Search for the cell housing the specified text and yield its (X, Y) center coordinate. 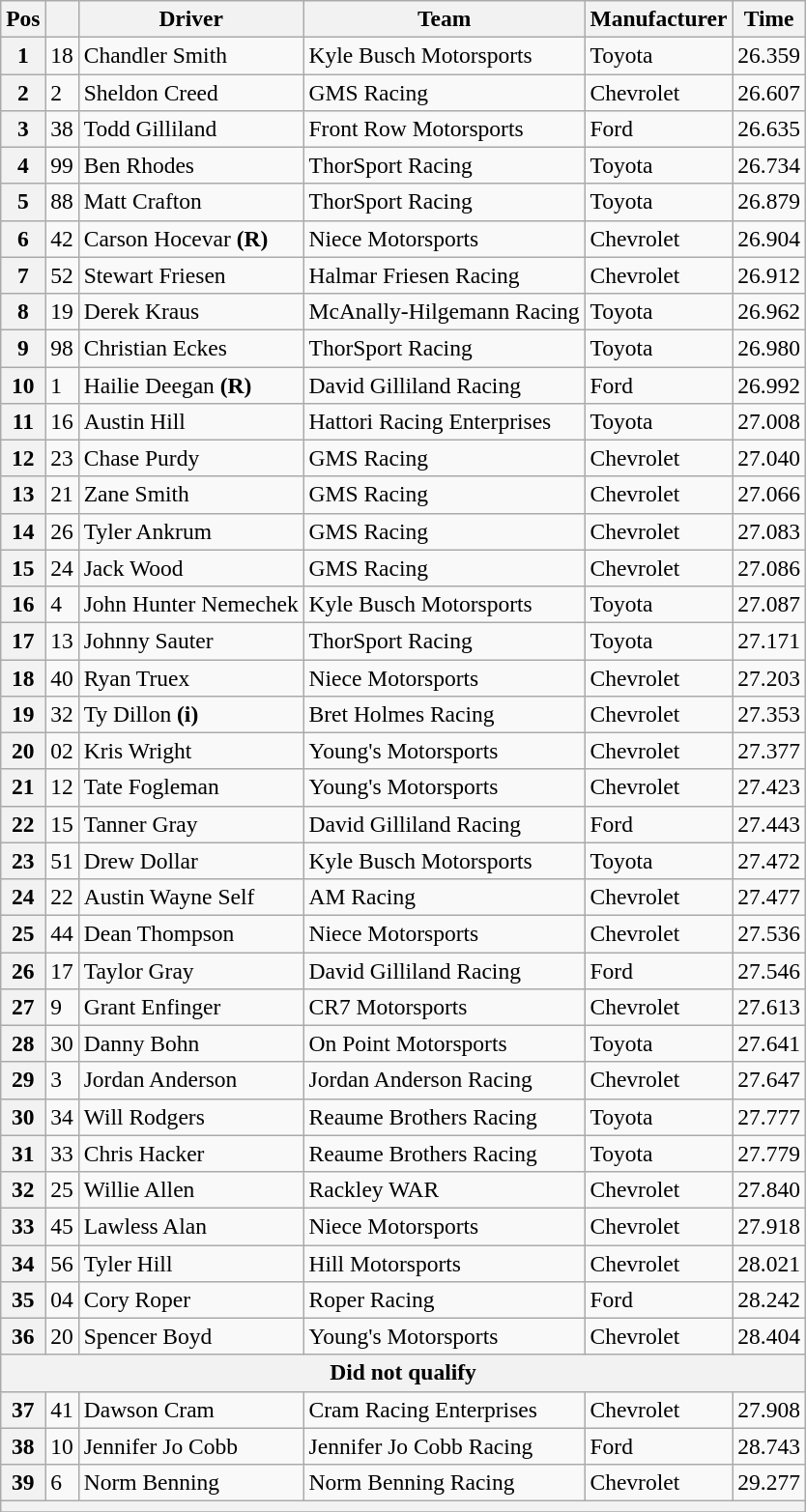
27.083 (769, 531)
CR7 Motorsports (445, 1007)
Carson Hocevar (R) (191, 239)
27.443 (769, 824)
AM Racing (445, 897)
Dawson Cram (191, 1410)
Hattori Racing Enterprises (445, 421)
Danny Bohn (191, 1043)
Taylor Gray (191, 970)
11 (23, 421)
Ty Dillon (i) (191, 714)
36 (23, 1336)
Austin Wayne Self (191, 897)
Tyler Ankrum (191, 531)
Dean Thompson (191, 933)
02 (62, 751)
Did not qualify (404, 1373)
52 (62, 275)
42 (62, 239)
Manufacturer (659, 18)
26.734 (769, 165)
99 (62, 165)
26.904 (769, 239)
28.743 (769, 1446)
26.980 (769, 348)
39 (23, 1482)
Christian Eckes (191, 348)
Front Row Motorsports (445, 128)
27.086 (769, 568)
Drew Dollar (191, 861)
Jack Wood (191, 568)
Norm Benning Racing (445, 1482)
Roper Racing (445, 1299)
27.066 (769, 495)
27.203 (769, 677)
Spencer Boyd (191, 1336)
45 (62, 1226)
Chris Hacker (191, 1154)
27.918 (769, 1226)
Jordan Anderson (191, 1080)
27.641 (769, 1043)
27.777 (769, 1117)
04 (62, 1299)
26.912 (769, 275)
26.962 (769, 311)
Matt Crafton (191, 202)
Pos (23, 18)
Ryan Truex (191, 677)
McAnally-Hilgemann Racing (445, 311)
98 (62, 348)
Grant Enfinger (191, 1007)
31 (23, 1154)
28.021 (769, 1263)
44 (62, 933)
Hill Motorsports (445, 1263)
26.879 (769, 202)
Jennifer Jo Cobb Racing (445, 1446)
27.353 (769, 714)
Stewart Friesen (191, 275)
28 (23, 1043)
27.171 (769, 641)
Will Rodgers (191, 1117)
27 (23, 1007)
Rackley WAR (445, 1189)
29 (23, 1080)
27.472 (769, 861)
28.242 (769, 1299)
27.908 (769, 1410)
Derek Kraus (191, 311)
27.779 (769, 1154)
Zane Smith (191, 495)
Driver (191, 18)
Bret Holmes Racing (445, 714)
7 (23, 275)
Cory Roper (191, 1299)
Tanner Gray (191, 824)
Kris Wright (191, 751)
27.840 (769, 1189)
Lawless Alan (191, 1226)
28.404 (769, 1336)
Tyler Hill (191, 1263)
26.635 (769, 128)
27.087 (769, 604)
Willie Allen (191, 1189)
27.423 (769, 787)
Jennifer Jo Cobb (191, 1446)
Sheldon Creed (191, 92)
Jordan Anderson Racing (445, 1080)
56 (62, 1263)
Johnny Sauter (191, 641)
27.040 (769, 458)
Team (445, 18)
27.647 (769, 1080)
Cram Racing Enterprises (445, 1410)
Halmar Friesen Racing (445, 275)
Chase Purdy (191, 458)
Tate Fogleman (191, 787)
51 (62, 861)
Austin Hill (191, 421)
40 (62, 677)
Ben Rhodes (191, 165)
8 (23, 311)
14 (23, 531)
Chandler Smith (191, 55)
29.277 (769, 1482)
John Hunter Nemechek (191, 604)
Norm Benning (191, 1482)
35 (23, 1299)
27.613 (769, 1007)
Hailie Deegan (R) (191, 385)
27.008 (769, 421)
Time (769, 18)
5 (23, 202)
37 (23, 1410)
27.377 (769, 751)
27.477 (769, 897)
26.607 (769, 92)
26.359 (769, 55)
Todd Gilliland (191, 128)
41 (62, 1410)
On Point Motorsports (445, 1043)
26.992 (769, 385)
27.546 (769, 970)
88 (62, 202)
27.536 (769, 933)
